Detect which cell encompasses the target text, then output its (X, Y) center coordinate. 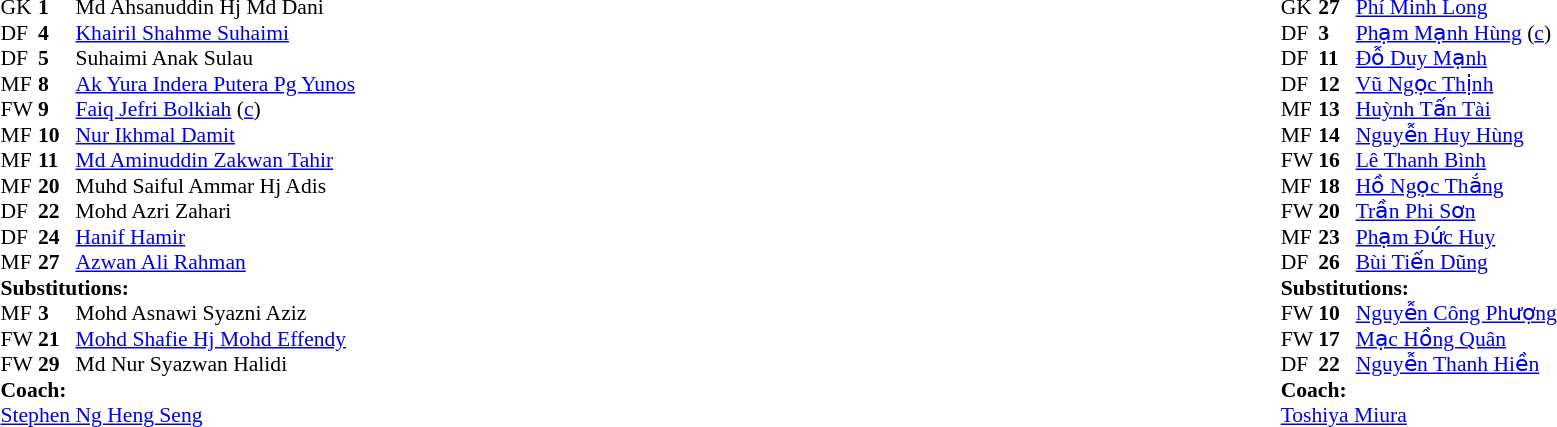
8 (57, 84)
Suhaimi Anak Sulau (216, 59)
26 (1337, 263)
Nguyễn Huy Hùng (1456, 135)
Mohd Shafie Hj Mohd Effendy (216, 339)
23 (1337, 237)
16 (1337, 161)
14 (1337, 135)
27 (57, 263)
Trần Phi Sơn (1456, 211)
Đỗ Duy Mạnh (1456, 59)
4 (57, 33)
Nguyễn Thanh Hiền (1456, 365)
Md Nur Syazwan Halidi (216, 365)
Faiq Jefri Bolkiah (c) (216, 109)
29 (57, 365)
17 (1337, 339)
Khairil Shahme Suhaimi (216, 33)
Mohd Azri Zahari (216, 211)
12 (1337, 84)
5 (57, 59)
Mohd Asnawi Syazni Aziz (216, 313)
Phạm Đức Huy (1456, 237)
18 (1337, 186)
13 (1337, 109)
Nur Ikhmal Damit (216, 135)
Bùi Tiến Dũng (1456, 263)
Lê Thanh Bình (1456, 161)
Hồ Ngọc Thắng (1456, 186)
Vũ Ngọc Thịnh (1456, 84)
9 (57, 109)
Mạc Hồng Quân (1456, 339)
Nguyễn Công Phượng (1456, 313)
Hanif Hamir (216, 237)
Md Aminuddin Zakwan Tahir (216, 161)
21 (57, 339)
Ak Yura Indera Putera Pg Yunos (216, 84)
Phạm Mạnh Hùng (c) (1456, 33)
Azwan Ali Rahman (216, 263)
Muhd Saiful Ammar Hj Adis (216, 186)
24 (57, 237)
Huỳnh Tấn Tài (1456, 109)
